Detect which cell encompasses the target text, then output its (x, y) center coordinate. 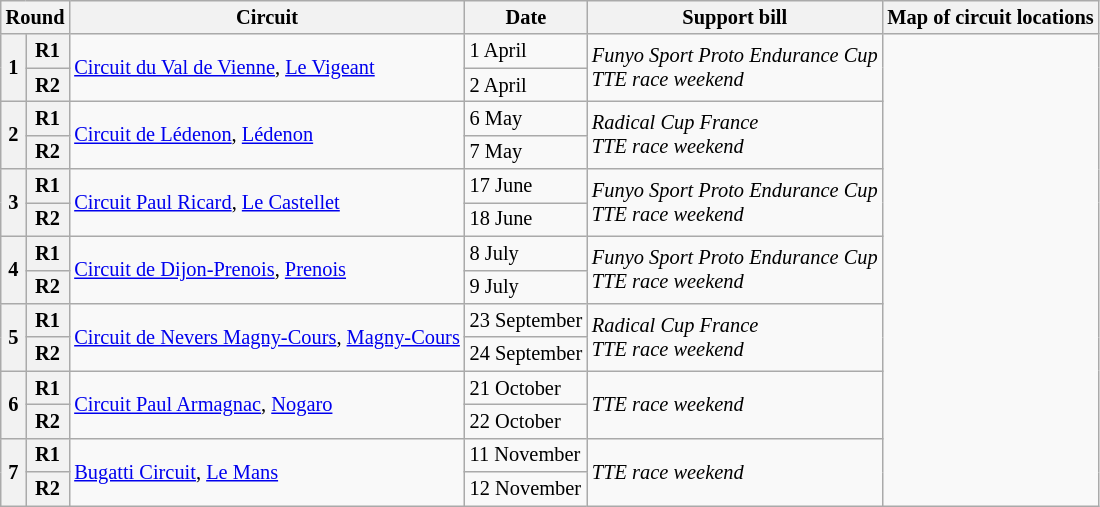
7 May (526, 152)
5 (14, 336)
Date (526, 17)
22 October (526, 421)
2 (14, 134)
9 July (526, 287)
Circuit du Val de Vienne, Le Vigeant (266, 68)
4 (14, 270)
Support bill (734, 17)
Circuit Paul Ricard, Le Castellet (266, 202)
21 October (526, 388)
2 April (526, 85)
Circuit de Nevers Magny-Cours, Magny-Cours (266, 336)
1 (14, 68)
12 November (526, 489)
6 May (526, 118)
24 September (526, 354)
Map of circuit locations (991, 17)
Round (36, 17)
6 (14, 404)
23 September (526, 320)
1 April (526, 51)
17 June (526, 186)
3 (14, 202)
Circuit Paul Armagnac, Nogaro (266, 404)
18 June (526, 219)
Circuit de Lédenon, Lédenon (266, 134)
11 November (526, 455)
Circuit (266, 17)
8 July (526, 253)
Circuit de Dijon-Prenois, Prenois (266, 270)
Bugatti Circuit, Le Mans (266, 472)
7 (14, 472)
